Return the [x, y] coordinate for the center point of the cell that contains the specified text.  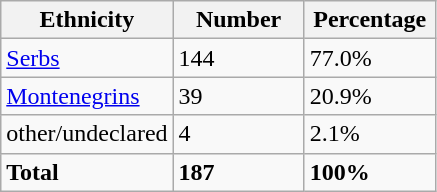
Number [238, 20]
20.9% [370, 96]
4 [238, 134]
77.0% [370, 58]
Montenegrins [87, 96]
39 [238, 96]
Total [87, 172]
Serbs [87, 58]
100% [370, 172]
187 [238, 172]
Percentage [370, 20]
other/undeclared [87, 134]
144 [238, 58]
Ethnicity [87, 20]
2.1% [370, 134]
